Detect which cell encompasses the target text, then output its (x, y) center coordinate. 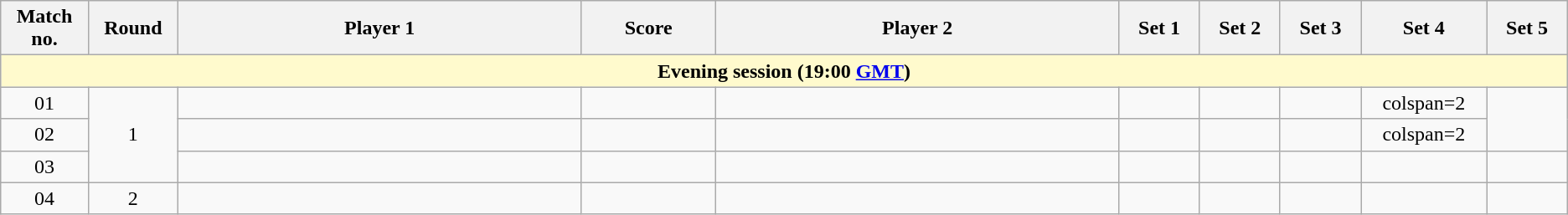
Set 2 (1240, 28)
Score (648, 28)
Player 2 (916, 28)
2 (132, 198)
03 (45, 166)
Round (132, 28)
Match no. (45, 28)
04 (45, 198)
02 (45, 135)
Evening session (19:00 GMT) (784, 71)
Set 3 (1320, 28)
01 (45, 103)
1 (132, 135)
Set 5 (1527, 28)
Player 1 (379, 28)
Set 1 (1159, 28)
Set 4 (1424, 28)
